Return the [X, Y] coordinate for the center point of the cell that contains the specified text.  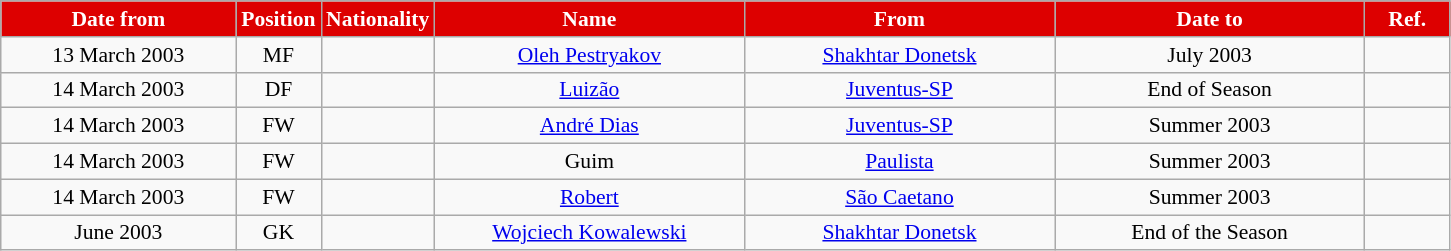
End of Season [1210, 90]
Date to [1210, 19]
June 2003 [118, 233]
13 March 2003 [118, 55]
Robert [589, 197]
Oleh Pestryakov [589, 55]
July 2003 [1210, 55]
MF [278, 55]
DF [278, 90]
André Dias [589, 126]
End of the Season [1210, 233]
Date from [118, 19]
From [899, 19]
Name [589, 19]
São Caetano [899, 197]
Ref. [1408, 19]
Wojciech Kowalewski [589, 233]
Position [278, 19]
Luizão [589, 90]
GK [278, 233]
Paulista [899, 162]
Nationality [378, 19]
Guim [589, 162]
